Return the [x, y] coordinate for the center point of the cell that contains the specified text.  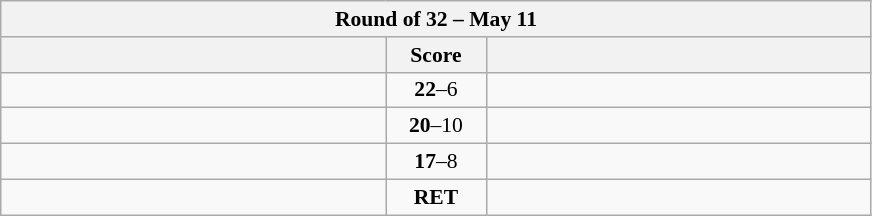
22–6 [436, 90]
17–8 [436, 162]
Round of 32 – May 11 [436, 19]
Score [436, 55]
20–10 [436, 126]
RET [436, 197]
